Extract the [x, y] coordinate from the center of the cell holding the provided text.  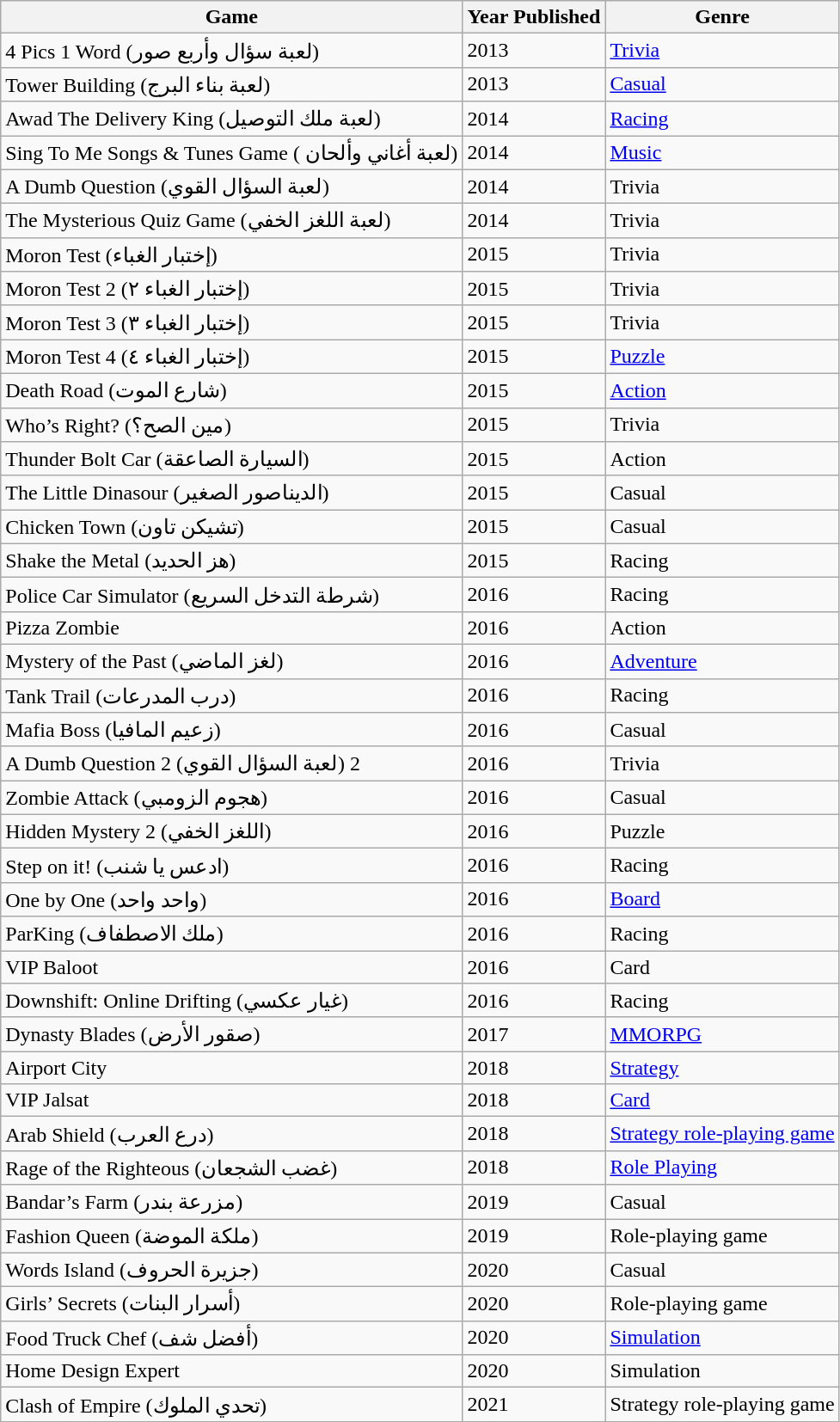
Who’s Right? (مين الصح؟) [232, 425]
Chicken Town (تشيكن تاون) [232, 527]
Mafia Boss (زعيم المافيا) [232, 730]
Step on it! (ادعس يا شنب) [232, 866]
Hidden Mystery 2 (اللغز الخفي) [232, 831]
4 Pics 1 Word (لعبة سؤال وأربع صور) [232, 51]
Moron Test 3 (إختبار الغباء ٣) [232, 322]
Game [232, 17]
The Mysterious Quiz Game (لعبة اللغز الخفي) [232, 221]
Arab Shield (درع العرب) [232, 1134]
Death Road (شارع الموت) [232, 390]
VIP Jalsat [232, 1100]
Dynasty Blades (صقور الأرض) [232, 1034]
MMORPG [722, 1034]
Shake the Metal (هز الحديد) [232, 561]
A Dumb Question (لعبة السؤال القوي) [232, 187]
Moron Test 2 (إختبار الغباء ٢) [232, 289]
Sing To Me Songs & Tunes Game ( لعبة أغاني وألحان) [232, 153]
Bandar’s Farm (مزرعة بندر) [232, 1202]
Pizza Zombie [232, 628]
ParKing (ملك الاصطفاف) [232, 934]
Police Car Simulator (شرطة التدخل السريع) [232, 595]
Fashion Queen (ملكة الموضة) [232, 1236]
Mystery of the Past (لغز الماضي) [232, 661]
Downshift: Online Drifting (غيار عكسي) [232, 1001]
Role Playing [722, 1168]
Board [722, 899]
2017 [534, 1034]
Tower Building (لعبة بناء البرج) [232, 84]
Year Published [534, 17]
Strategy [722, 1068]
Moron Test (إختبار الغباء) [232, 254]
Girls’ Secrets (أسرار البنات) [232, 1304]
A Dumb Question 2 (لعبة السؤال القوي) 2 [232, 763]
Words Island (جزيرة الحروف) [232, 1270]
Adventure [722, 661]
The Little Dinasour (الديناصور الصغير) [232, 493]
Rage of the Righteous (غضب الشجعان) [232, 1168]
Airport City [232, 1068]
Food Truck Chef (أفضل شف) [232, 1338]
Tank Trail (درب المدرعات) [232, 696]
Music [722, 153]
Clash of Empire (تحدي الملوك) [232, 1405]
Awad The Delivery King (لعبة ملك التوصيل) [232, 119]
Moron Test 4 (إختبار الغباء ٤) [232, 357]
Thunder Bolt Car (السيارة الصاعقة) [232, 459]
Genre [722, 17]
VIP Baloot [232, 967]
2021 [534, 1405]
One by One (واحد واحد) [232, 899]
Zombie Attack (هجوم الزومبي) [232, 798]
Home Design Expert [232, 1371]
